Return the [X, Y] coordinate for the center point of the cell that contains the specified text.  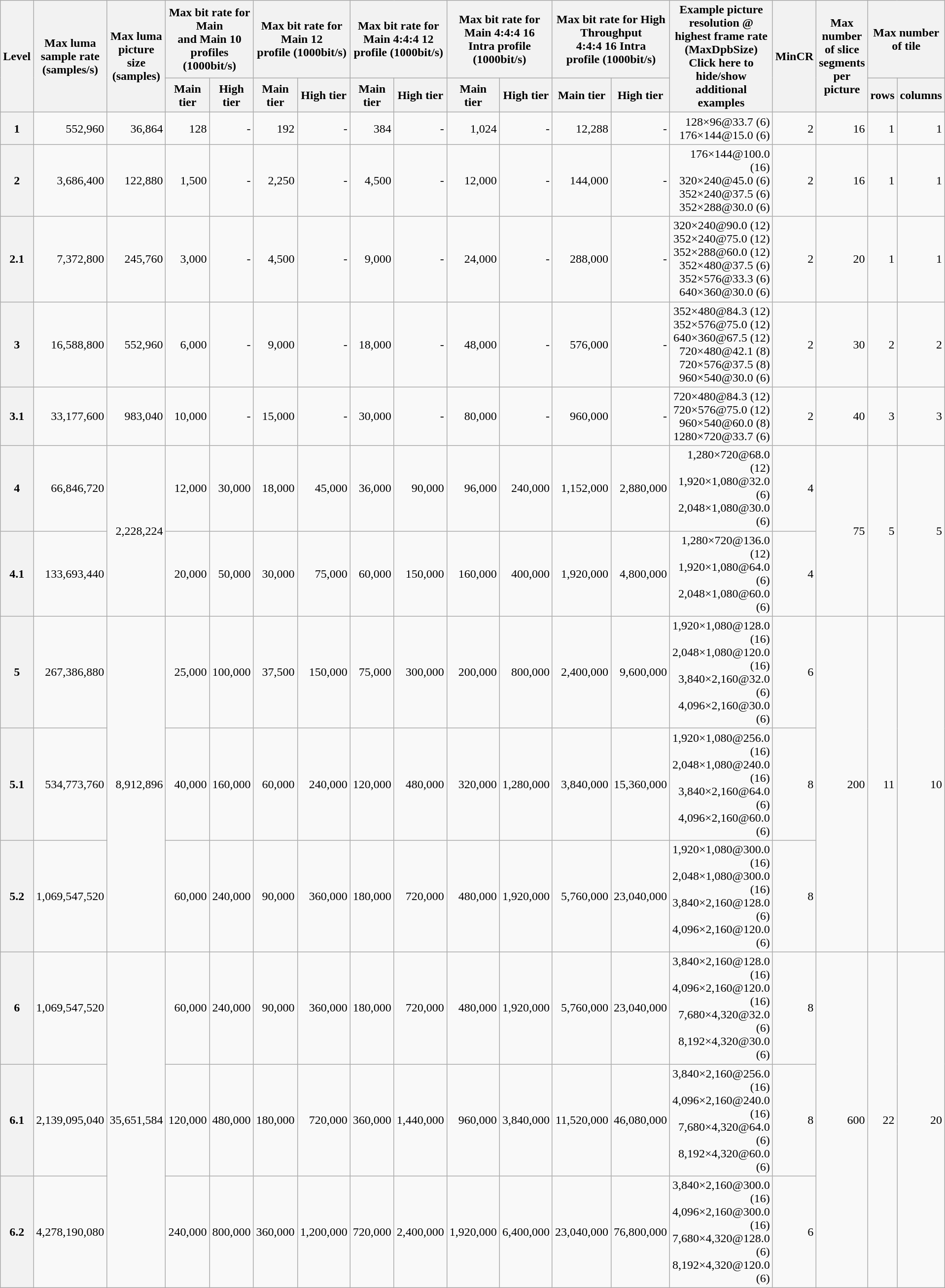
24,000 [473, 259]
Max number of tile [906, 39]
144,000 [582, 180]
5.2 [17, 896]
5.1 [17, 784]
6,000 [187, 344]
10 [921, 784]
45,000 [323, 488]
75 [842, 531]
15,000 [275, 416]
46,080,000 [640, 1120]
96,000 [473, 488]
80,000 [473, 416]
400,000 [525, 574]
4,278,190,080 [70, 1232]
36,864 [136, 128]
40 [842, 416]
300,000 [420, 672]
320×240@90.0 (12) 352×240@75.0 (12) 352×288@60.0 (12) 352×480@37.5 (6) 352×576@33.3 (6) 640×360@30.0 (6) [722, 259]
600 [842, 1120]
1,920×1,080@300.0 (16) 2,048×1,080@300.0 (16) 3,840×2,160@128.0 (6) 4,096×2,160@120.0 (6) [722, 896]
1,440,000 [420, 1120]
16,588,800 [70, 344]
1,200,000 [323, 1232]
22 [882, 1120]
1,024 [473, 128]
76,800,000 [640, 1232]
3,686,400 [70, 180]
6.2 [17, 1232]
133,693,440 [70, 574]
2.1 [17, 259]
384 [372, 128]
33,177,600 [70, 416]
6,400,000 [525, 1232]
10,000 [187, 416]
352×480@84.3 (12) 352×576@75.0 (12) 640×360@67.5 (12) 720×480@42.1 (8) 720×576@37.5 (8) 960×540@30.0 (6) [722, 344]
192 [275, 128]
1,152,000 [582, 488]
66,846,720 [70, 488]
6.1 [17, 1120]
176×144@100.0 (16) 320×240@45.0 (6) 352×240@37.5 (6) 352×288@30.0 (6) [722, 180]
11 [882, 784]
983,040 [136, 416]
3,840×2,160@300.0 (16) 4,096×2,160@300.0 (16) 7,680×4,320@128.0 (6) 8,192×4,320@120.0 (6) [722, 1232]
50,000 [232, 574]
Max bit rate for Main 4:4:4 12profile (1000bit/s) [398, 39]
534,773,760 [70, 784]
288,000 [582, 259]
3,000 [187, 259]
2,228,224 [136, 531]
11,520,000 [582, 1120]
Example picture resolution @highest frame rate(MaxDpbSize) Click here to hide/showadditional examples [722, 56]
4,800,000 [640, 574]
Max numberof slicesegmentsper picture [842, 56]
1,500 [187, 180]
Max bit rate for Main 12profile (1000bit/s) [302, 39]
MinCR [794, 56]
1,280×720@136.0 (12) 1,920×1,080@64.0 (6) 2,048×1,080@60.0 (6) [722, 574]
3,840×2,160@256.0 (16) 4,096×2,160@240.0 (16) 7,680×4,320@64.0 (6) 8,192×4,320@60.0 (6) [722, 1120]
9,600,000 [640, 672]
1,280×720@68.0 (12) 1,920×1,080@32.0 (6) 2,048×1,080@30.0 (6) [722, 488]
4.1 [17, 574]
122,880 [136, 180]
Max luma sample rate(samples/s) [70, 56]
40,000 [187, 784]
35,651,584 [136, 1120]
37,500 [275, 672]
Level [17, 56]
3,840×2,160@128.0 (16) 4,096×2,160@120.0 (16) 7,680×4,320@32.0 (6) 8,192×4,320@30.0 (6) [722, 1008]
128 [187, 128]
2,880,000 [640, 488]
200 [842, 784]
2,139,095,040 [70, 1120]
576,000 [582, 344]
columns [921, 95]
1,920×1,080@128.0 (16) 2,048×1,080@120.0 (16) 3,840×2,160@32.0 (6) 4,096×2,160@30.0 (6) [722, 672]
36,000 [372, 488]
1,280,000 [525, 784]
15,360,000 [640, 784]
245,760 [136, 259]
Max luma picture size(samples) [136, 56]
267,386,880 [70, 672]
2,250 [275, 180]
200,000 [473, 672]
25,000 [187, 672]
1,920×1,080@256.0 (16) 2,048×1,080@240.0 (16) 3,840×2,160@64.0 (6) 4,096×2,160@60.0 (6) [722, 784]
20,000 [187, 574]
12,288 [582, 128]
30 [842, 344]
720×480@84.3 (12) 720×576@75.0 (12) 960×540@60.0 (8) 1280×720@33.7 (6) [722, 416]
3.1 [17, 416]
Max bit rate for High Throughput4:4:4 16 Intraprofile (1000bit/s) [611, 39]
320,000 [473, 784]
8,912,896 [136, 784]
48,000 [473, 344]
128×96@33.7 (6) 176×144@15.0 (6) [722, 128]
rows [882, 95]
Max bit rate for Mainand Main 10 profiles (1000bit/s) [210, 39]
100,000 [232, 672]
Max bit rate for Main 4:4:4 16Intra profile (1000bit/s) [499, 39]
7,372,800 [70, 259]
